Find where the given text appears and provide that cell's center as [X, Y] coordinate. 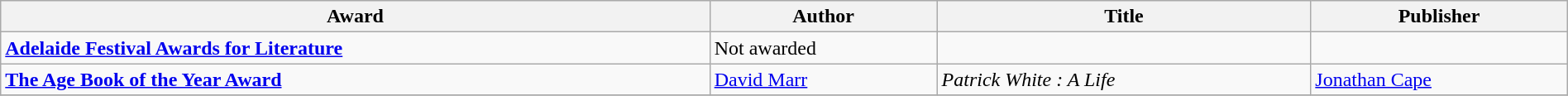
David Marr [824, 79]
Adelaide Festival Awards for Literature [356, 48]
Publisher [1439, 17]
The Age Book of the Year Award [356, 79]
Author [824, 17]
Jonathan Cape [1439, 79]
Award [356, 17]
Title [1124, 17]
Patrick White : A Life [1124, 79]
Not awarded [824, 48]
